Return the (X, Y) coordinate for the center point of the cell that contains the specified text.  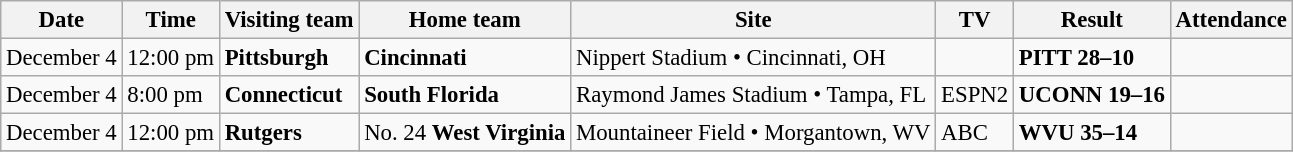
Raymond James Stadium • Tampa, FL (754, 95)
PITT 28–10 (1092, 58)
Connecticut (288, 95)
Date (62, 20)
Cincinnati (465, 58)
Site (754, 20)
WVU 35–14 (1092, 133)
Visiting team (288, 20)
UCONN 19–16 (1092, 95)
ESPN2 (975, 95)
Mountaineer Field • Morgantown, WV (754, 133)
Result (1092, 20)
Time (170, 20)
Pittsburgh (288, 58)
ABC (975, 133)
8:00 pm (170, 95)
Attendance (1231, 20)
South Florida (465, 95)
No. 24 West Virginia (465, 133)
Home team (465, 20)
Rutgers (288, 133)
TV (975, 20)
Nippert Stadium • Cincinnati, OH (754, 58)
